Capture the cell that displays the provided text and extract its (x, y) central coordinate. 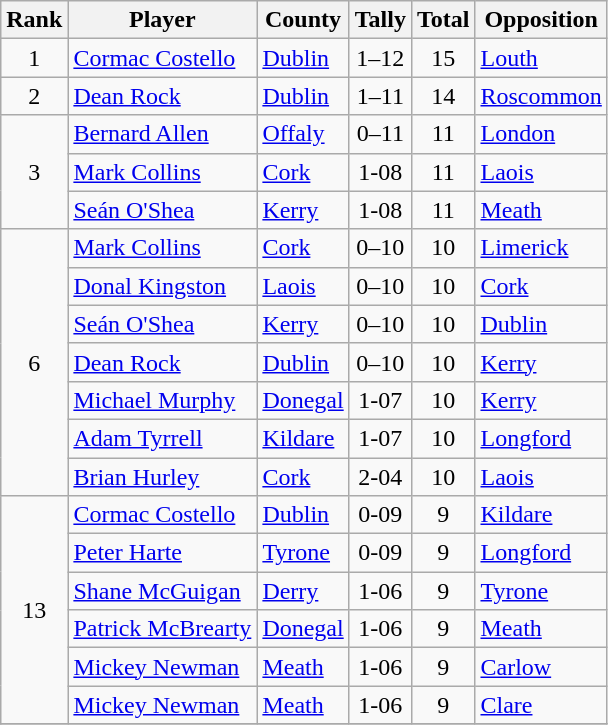
2 (34, 96)
Derry (303, 591)
Roscommon (541, 96)
Limerick (541, 248)
Michael Murphy (162, 400)
Player (162, 20)
Tally (380, 20)
6 (34, 362)
15 (443, 58)
Shane McGuigan (162, 591)
0–11 (380, 134)
Brian Hurley (162, 477)
Louth (541, 58)
Patrick McBrearty (162, 629)
1 (34, 58)
Donal Kingston (162, 286)
County (303, 20)
Offaly (303, 134)
Total (443, 20)
13 (34, 610)
Opposition (541, 20)
3 (34, 172)
Clare (541, 705)
Carlow (541, 667)
Rank (34, 20)
Bernard Allen (162, 134)
2-04 (380, 477)
Peter Harte (162, 553)
London (541, 134)
Adam Tyrrell (162, 438)
1–12 (380, 58)
1–11 (380, 96)
14 (443, 96)
